Locate the cell with the specified text and output its [X, Y] center coordinate. 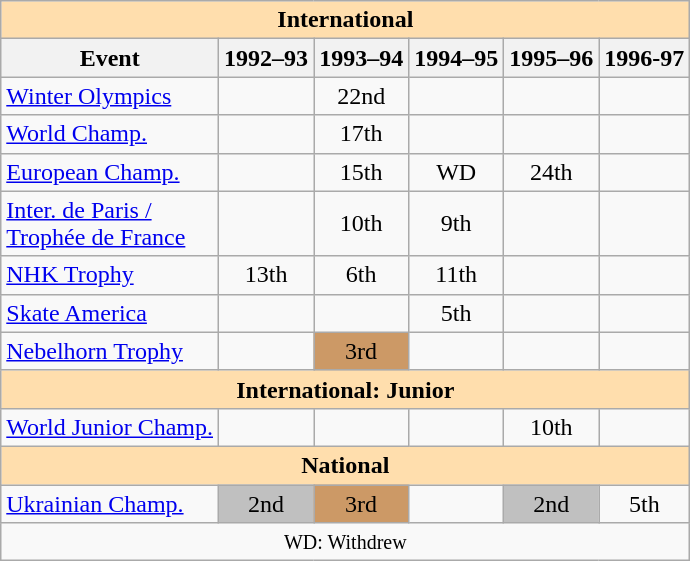
European Champ. [110, 172]
22nd [362, 96]
WD [456, 172]
Ukrainian Champ. [110, 503]
NHK Trophy [110, 275]
1996-97 [644, 58]
Inter. de Paris /Trophée de France [110, 224]
6th [362, 275]
1993–94 [362, 58]
National [346, 465]
International [346, 20]
13th [266, 275]
11th [456, 275]
9th [456, 224]
17th [362, 134]
Event [110, 58]
1992–93 [266, 58]
1994–95 [456, 58]
15th [362, 172]
Skate America [110, 313]
Nebelhorn Trophy [110, 351]
Winter Olympics [110, 96]
International: Junior [346, 389]
World Champ. [110, 134]
1995–96 [552, 58]
WD: Withdrew [346, 542]
24th [552, 172]
World Junior Champ. [110, 427]
